Extract the [x, y] coordinate from the center of the cell holding the provided text.  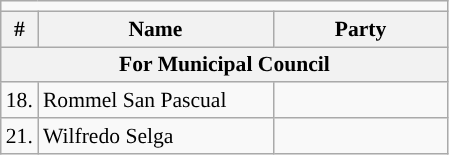
Rommel San Pascual [156, 101]
Wilfredo Selga [156, 136]
21. [20, 136]
For Municipal Council [224, 65]
18. [20, 101]
Name [156, 29]
# [20, 29]
Party [360, 29]
